Find where the given text appears and provide that cell's center as [x, y] coordinate. 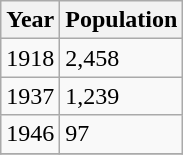
1937 [30, 96]
Population [122, 20]
1946 [30, 134]
Year [30, 20]
2,458 [122, 58]
97 [122, 134]
1,239 [122, 96]
1918 [30, 58]
